Locate the cell with the specified text and output its (x, y) center coordinate. 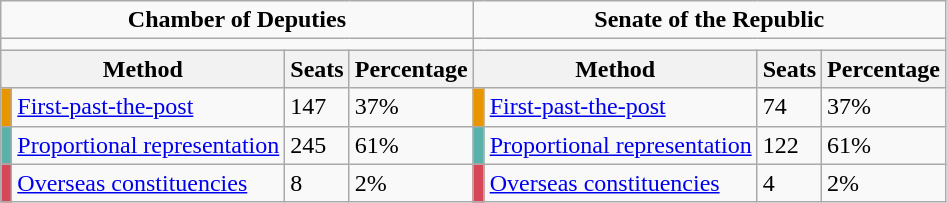
245 (317, 145)
74 (789, 107)
Senate of the Republic (709, 20)
4 (789, 183)
8 (317, 183)
Chamber of Deputies (237, 20)
122 (789, 145)
147 (317, 107)
